Output the [X, Y] coordinate of the center of the cell containing the given text.  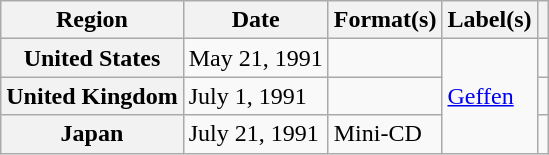
United States [92, 58]
United Kingdom [92, 96]
Region [92, 20]
Format(s) [385, 20]
May 21, 1991 [256, 58]
Mini-CD [385, 134]
July 1, 1991 [256, 96]
Date [256, 20]
Japan [92, 134]
July 21, 1991 [256, 134]
Label(s) [490, 20]
Geffen [490, 96]
